Determine the (X, Y) coordinate at the center of the cell enclosing the given text.  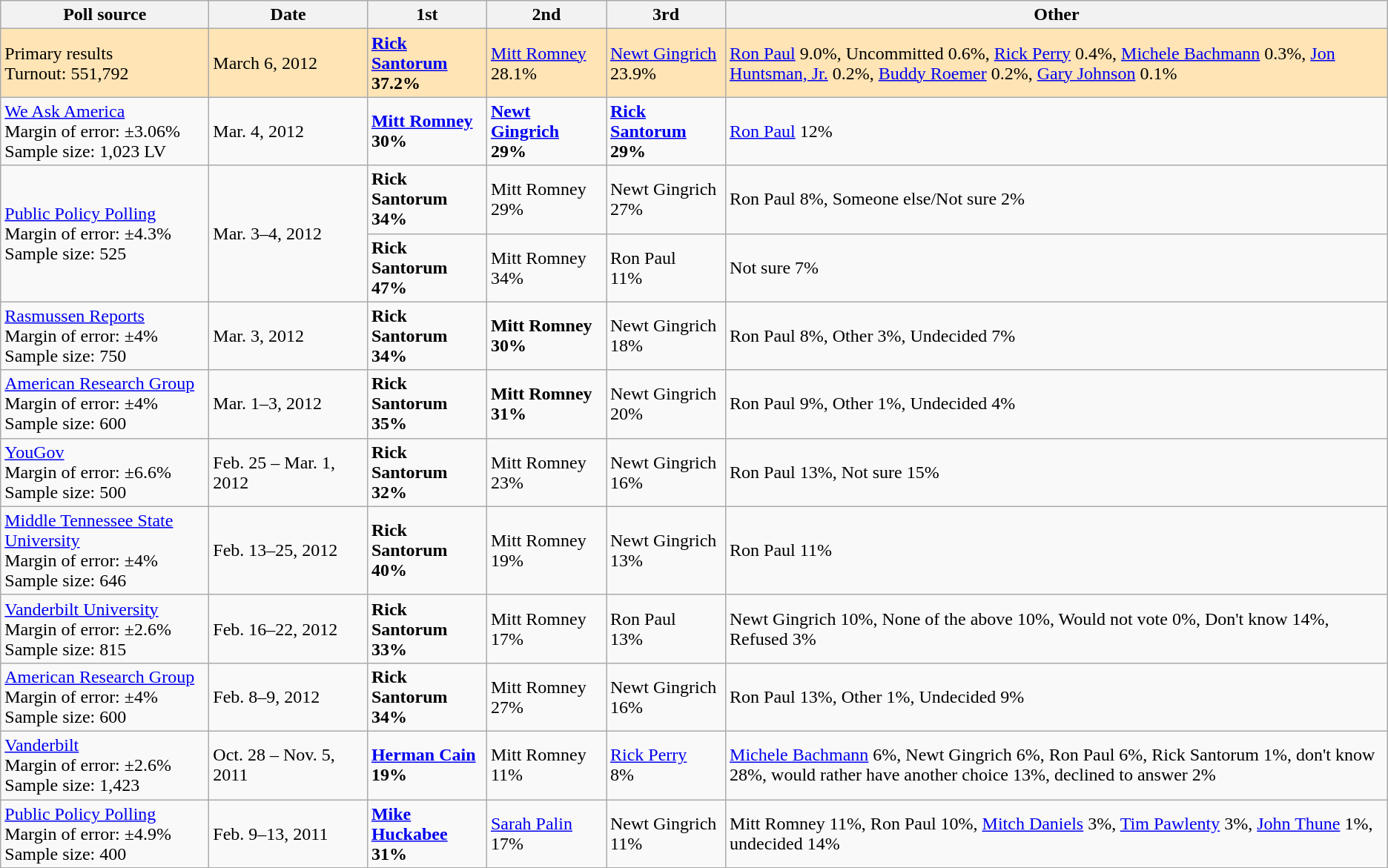
Newt Gingrich 10%, None of the above 10%, Would not vote 0%, Don't know 14%, Refused 3% (1057, 629)
Ron Paul 9.0%, Uncommitted 0.6%, Rick Perry 0.4%, Michele Bachmann 0.3%, Jon Huntsman, Jr. 0.2%, Buddy Roemer 0.2%, Gary Johnson 0.1% (1057, 63)
Rick Santorum40% (427, 550)
Middle Tennessee State UniversityMargin of error: ±4% Sample size: 646 (105, 550)
Mitt Romney27% (546, 697)
Rick Perry 8% (666, 765)
Other (1057, 15)
Mitt Romney31% (546, 404)
Mitt Romney23% (546, 472)
Feb. 9–13, 2011 (288, 833)
Vanderbilt UniversityMargin of error: ±2.6% Sample size: 815 (105, 629)
Newt Gingrich29% (546, 131)
Mike Huckabee 31% (427, 833)
Rick Santorum47% (427, 268)
Mitt Romney 11% (546, 765)
Feb. 13–25, 2012 (288, 550)
Not sure 7% (1057, 268)
Oct. 28 – Nov. 5, 2011 (288, 765)
Feb. 8–9, 2012 (288, 697)
Sarah Palin 17% (546, 833)
Mitt Romney 11%, Ron Paul 10%, Mitch Daniels 3%, Tim Pawlenty 3%, John Thune 1%, undecided 14% (1057, 833)
Michele Bachmann 6%, Newt Gingrich 6%, Ron Paul 6%, Rick Santorum 1%, don't know 28%, would rather have another choice 13%, declined to answer 2% (1057, 765)
Rick Santorum29% (666, 131)
Ron Paul 8%, Someone else/Not sure 2% (1057, 199)
1st (427, 15)
Rick Santorum33% (427, 629)
Ron Paul 11% (1057, 550)
YouGovMargin of error: ±6.6% Sample size: 500 (105, 472)
Feb. 16–22, 2012 (288, 629)
Mitt Romney28.1% (546, 63)
Public Policy PollingMargin of error: ±4.9% Sample size: 400 (105, 833)
Public Policy PollingMargin of error: ±4.3% Sample size: 525 (105, 233)
Mitt Romney 29% (546, 199)
Ron Paul 13%, Other 1%, Undecided 9% (1057, 697)
Ron Paul 8%, Other 3%, Undecided 7% (1057, 336)
Newt Gingrich18% (666, 336)
VanderbiltMargin of error: ±2.6% Sample size: 1,423 (105, 765)
Herman Cain 19% (427, 765)
Mitt Romney17% (546, 629)
Rick Santorum35% (427, 404)
Newt Gingrich 27% (666, 199)
Rick Santorum 34% (427, 199)
Mar. 4, 2012 (288, 131)
Rasmussen ReportsMargin of error: ±4% Sample size: 750 (105, 336)
3rd (666, 15)
Date (288, 15)
Newt Gingrich 11% (666, 833)
Newt Gingrich23.9% (666, 63)
Mar. 3–4, 2012 (288, 233)
Poll source (105, 15)
Ron Paul 12% (1057, 131)
Ron Paul 13%, Not sure 15% (1057, 472)
Ron Paul11% (666, 268)
Mitt Romney34% (546, 268)
Feb. 25 – Mar. 1, 2012 (288, 472)
Mar. 3, 2012 (288, 336)
Primary resultsTurnout: 551,792 (105, 63)
Ron Paul13% (666, 629)
March 6, 2012 (288, 63)
Newt Gingrich13% (666, 550)
Mitt Romney19% (546, 550)
2nd (546, 15)
Mar. 1–3, 2012 (288, 404)
Ron Paul 9%, Other 1%, Undecided 4% (1057, 404)
We Ask AmericaMargin of error: ±3.06% Sample size: 1,023 LV (105, 131)
Rick Santorum32% (427, 472)
Rick Santorum 37.2% (427, 63)
Newt Gingrich20% (666, 404)
